Scan for the cell matching the given text and deliver its [x, y] coordinate at center. 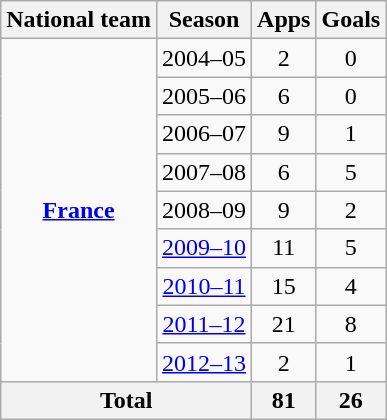
26 [351, 400]
2009–10 [204, 248]
National team [79, 20]
2010–11 [204, 286]
2008–09 [204, 210]
81 [284, 400]
2004–05 [204, 58]
Season [204, 20]
21 [284, 324]
15 [284, 286]
2007–08 [204, 172]
8 [351, 324]
11 [284, 248]
2012–13 [204, 362]
Total [126, 400]
Goals [351, 20]
4 [351, 286]
France [79, 210]
2005–06 [204, 96]
2006–07 [204, 134]
Apps [284, 20]
2011–12 [204, 324]
